Search for the cell housing the specified text and yield its (X, Y) center coordinate. 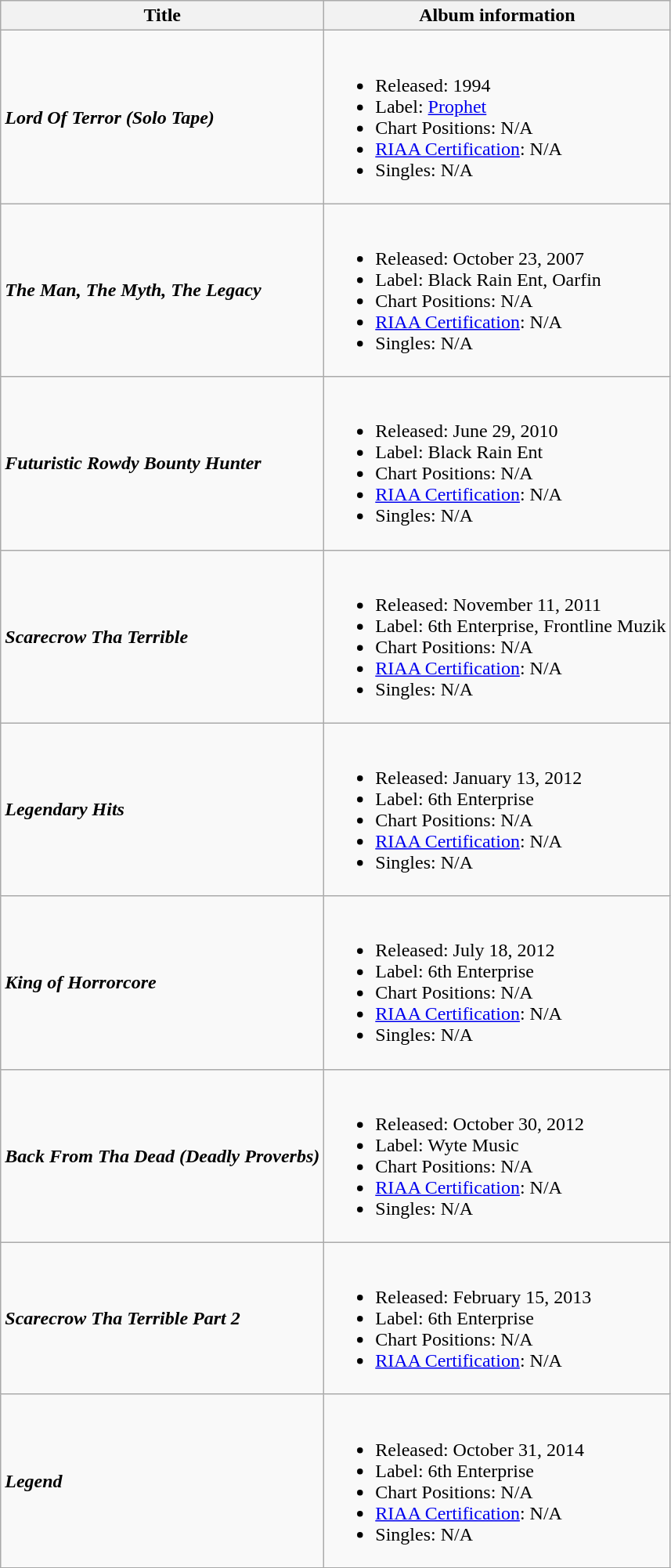
Released: 1994Label: ProphetChart Positions: N/ARIAA Certification: N/ASingles: N/A (497, 117)
Released: October 30, 2012Label: Wyte MusicChart Positions: N/ARIAA Certification: N/ASingles: N/A (497, 1156)
Released: July 18, 2012Label: 6th EnterpriseChart Positions: N/ARIAA Certification: N/ASingles: N/A (497, 982)
Released: October 23, 2007Label: Black Rain Ent, OarfinChart Positions: N/ARIAA Certification: N/ASingles: N/A (497, 290)
Legendary Hits (163, 810)
Futuristic Rowdy Bounty Hunter (163, 464)
Scarecrow Tha Terrible (163, 636)
Legend (163, 1480)
Lord Of Terror (Solo Tape) (163, 117)
Released: November 11, 2011Label: 6th Enterprise, Frontline MuzikChart Positions: N/ARIAA Certification: N/ASingles: N/A (497, 636)
Title (163, 16)
Released: February 15, 2013Label: 6th EnterpriseChart Positions: N/ARIAA Certification: N/A (497, 1318)
Scarecrow Tha Terrible Part 2 (163, 1318)
Released: January 13, 2012Label: 6th EnterpriseChart Positions: N/ARIAA Certification: N/ASingles: N/A (497, 810)
Album information (497, 16)
Released: October 31, 2014Label: 6th EnterpriseChart Positions: N/ARIAA Certification: N/ASingles: N/A (497, 1480)
The Man, The Myth, The Legacy (163, 290)
Released: June 29, 2010Label: Black Rain EntChart Positions: N/ARIAA Certification: N/ASingles: N/A (497, 464)
Back From Tha Dead (Deadly Proverbs) (163, 1156)
King of Horrorcore (163, 982)
